Pinpoint the cell where the given text exists, returning its [x, y] midpoint coordinate. 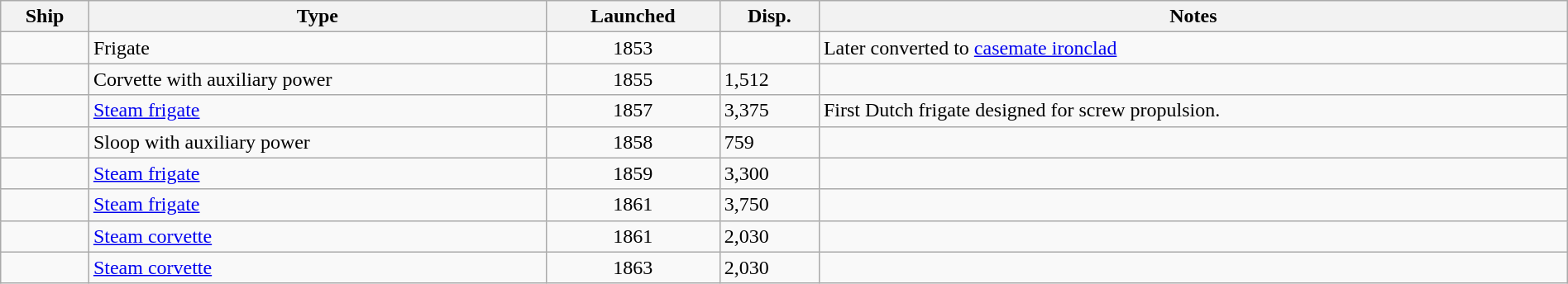
3,375 [769, 111]
Notes [1193, 17]
Corvette with auxiliary power [318, 79]
1859 [633, 173]
Type [318, 17]
759 [769, 142]
1858 [633, 142]
Disp. [769, 17]
Launched [633, 17]
Later converted to casemate ironclad [1193, 48]
1855 [633, 79]
1853 [633, 48]
3,300 [769, 173]
Ship [45, 17]
First Dutch frigate designed for screw propulsion. [1193, 111]
1857 [633, 111]
3,750 [769, 205]
1863 [633, 267]
Sloop with auxiliary power [318, 142]
1,512 [769, 79]
Frigate [318, 48]
